Determine the (X, Y) coordinate at the center of the cell enclosing the given text.  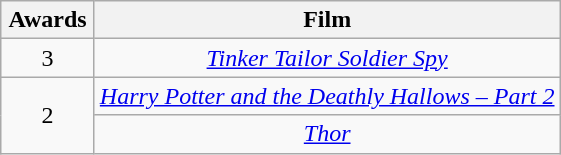
Awards (48, 20)
Film (327, 20)
Harry Potter and the Deathly Hallows – Part 2 (327, 96)
2 (48, 115)
Thor (327, 134)
Tinker Tailor Soldier Spy (327, 58)
3 (48, 58)
